Scan for the cell matching the given text and deliver its (x, y) coordinate at center. 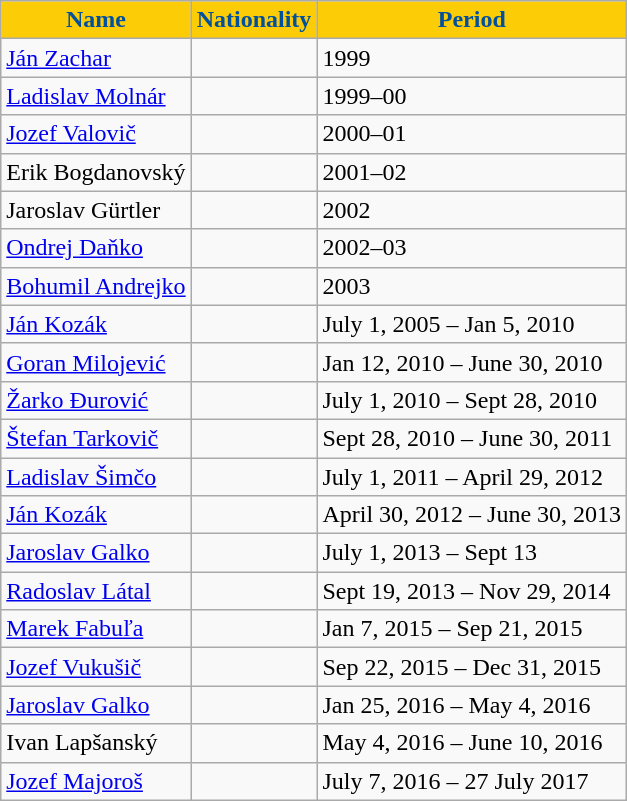
Ivan Lapšanský (96, 743)
Jozef Majoroš (96, 781)
Ladislav Molnár (96, 96)
May 4, 2016 – June 10, 2016 (472, 743)
Sep 22, 2015 – Dec 31, 2015 (472, 667)
Jan 7, 2015 – Sep 21, 2015 (472, 629)
Žarko Đurović (96, 400)
Nationality (254, 20)
Jan 12, 2010 – June 30, 2010 (472, 362)
Name (96, 20)
Radoslav Látal (96, 591)
Bohumil Andrejko (96, 286)
2000–01 (472, 134)
April 30, 2012 – June 30, 2013 (472, 515)
Jan 25, 2016 – May 4, 2016 (472, 705)
July 1, 2010 – Sept 28, 2010 (472, 400)
2002–03 (472, 248)
July 1, 2013 – Sept 13 (472, 553)
July 7, 2016 – 27 July 2017 (472, 781)
1999 (472, 58)
Sept 19, 2013 – Nov 29, 2014 (472, 591)
July 1, 2005 – Jan 5, 2010 (472, 324)
Goran Milojević (96, 362)
Ondrej Daňko (96, 248)
Ján Zachar (96, 58)
Jaroslav Gürtler (96, 210)
Jozef Vukušič (96, 667)
2002 (472, 210)
Sept 28, 2010 – June 30, 2011 (472, 438)
Štefan Tarkovič (96, 438)
Period (472, 20)
2003 (472, 286)
Marek Fabuľa (96, 629)
2001–02 (472, 172)
Jozef Valovič (96, 134)
Ladislav Šimčo (96, 477)
July 1, 2011 – April 29, 2012 (472, 477)
Erik Bogdanovský (96, 172)
1999–00 (472, 96)
